Return (x, y) of the center of cell containing provided text 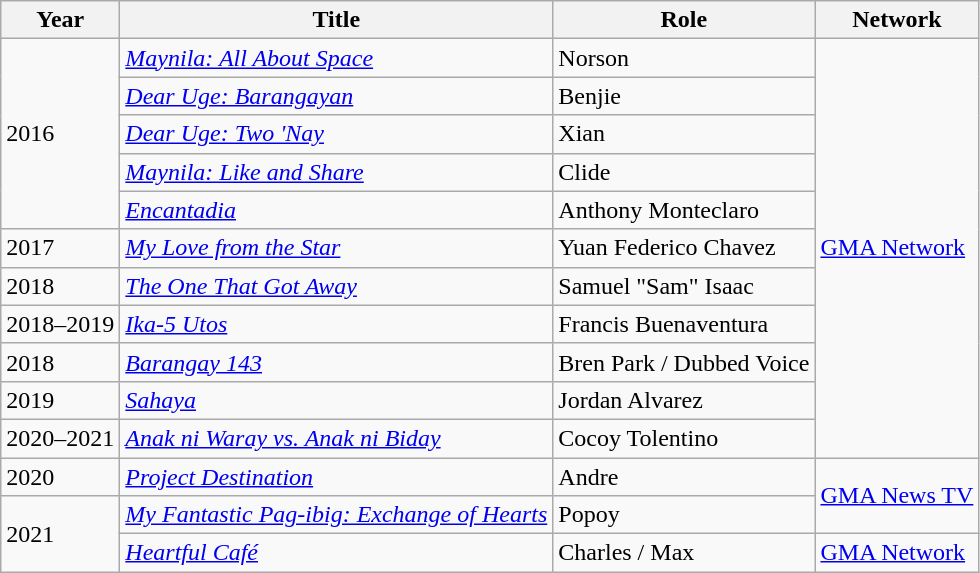
Clide (684, 172)
Jordan Alvarez (684, 400)
The One That Got Away (336, 286)
Project Destination (336, 477)
Yuan Federico Chavez (684, 248)
2019 (60, 400)
2021 (60, 534)
Samuel "Sam" Isaac (684, 286)
Dear Uge: Two 'Nay (336, 134)
Norson (684, 58)
GMA News TV (897, 496)
Anthony Monteclaro (684, 210)
Heartful Café (336, 553)
My Fantastic Pag-ibig: Exchange of Hearts (336, 515)
Sahaya (336, 400)
Ika-5 Utos (336, 324)
Network (897, 20)
2016 (60, 134)
Maynila: All About Space (336, 58)
Bren Park / Dubbed Voice (684, 362)
2020 (60, 477)
2017 (60, 248)
2018–2019 (60, 324)
Francis Buenaventura (684, 324)
Title (336, 20)
Charles / Max (684, 553)
Andre (684, 477)
Maynila: Like and Share (336, 172)
Year (60, 20)
Cocoy Tolentino (684, 438)
2020–2021 (60, 438)
Dear Uge: Barangayan (336, 96)
Popoy (684, 515)
My Love from the Star (336, 248)
Anak ni Waray vs. Anak ni Biday (336, 438)
Barangay 143 (336, 362)
Xian (684, 134)
Benjie (684, 96)
Role (684, 20)
Encantadia (336, 210)
